Pinpoint the cell where the given text exists, returning its [X, Y] midpoint coordinate. 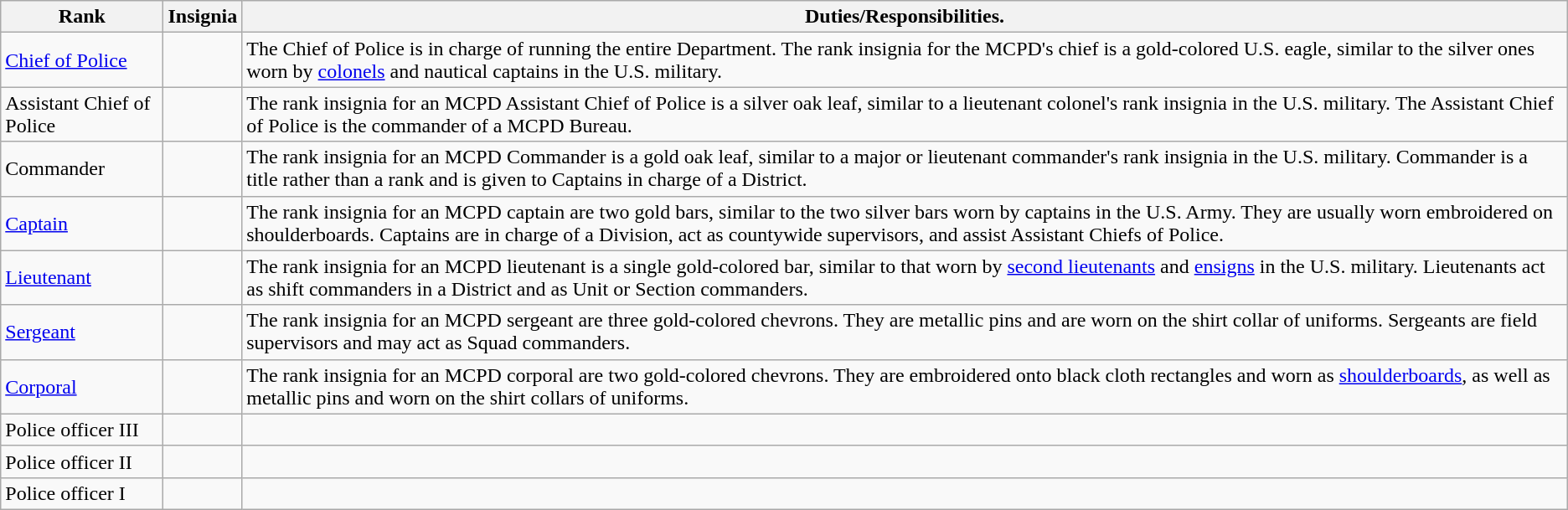
Corporal [82, 387]
Captain [82, 223]
Police officer I [82, 493]
Police officer II [82, 461]
Chief of Police [82, 60]
Sergeant [82, 332]
Police officer III [82, 430]
Insignia [203, 17]
Commander [82, 169]
Assistant Chief of Police [82, 114]
Lieutenant [82, 278]
Rank [82, 17]
Duties/Responsibilities. [905, 17]
